Identify which cell holds the provided text, then report its (X, Y) central coordinate. 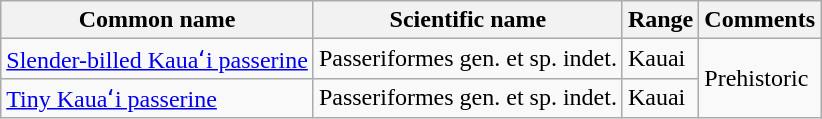
Scientific name (468, 20)
Prehistoric (760, 78)
Range (660, 20)
Common name (158, 20)
Comments (760, 20)
Slender-billed Kauaʻi passerine (158, 59)
Tiny Kauaʻi passerine (158, 98)
